Provide the [x, y] coordinate of the cell's center where the given text is located.  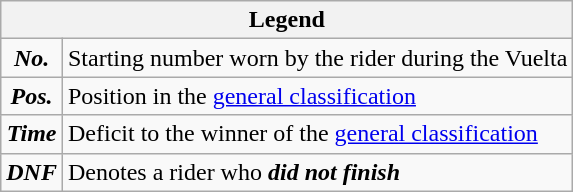
DNF [32, 172]
Pos. [32, 96]
Legend [287, 20]
Time [32, 134]
Deficit to the winner of the general classification [317, 134]
Position in the general classification [317, 96]
Denotes a rider who did not finish [317, 172]
No. [32, 58]
Starting number worn by the rider during the Vuelta [317, 58]
